Pinpoint the cell where the given text exists, returning its [X, Y] midpoint coordinate. 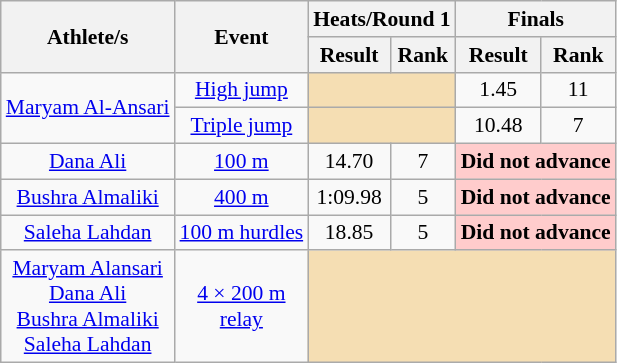
4 × 200 m relay [242, 307]
High jump [242, 90]
Heats/Round 1 [382, 19]
Dana Ali [88, 162]
10.48 [498, 126]
Maryam Al-Ansari [88, 108]
18.85 [349, 233]
100 m [242, 162]
Bushra Almaliki [88, 197]
Triple jump [242, 126]
Athlete/s [88, 36]
Saleha Lahdan [88, 233]
100 m hurdles [242, 233]
11 [578, 90]
Event [242, 36]
1.45 [498, 90]
14.70 [349, 162]
Maryam AlansariDana AliBushra AlmalikiSaleha Lahdan [88, 307]
1:09.98 [349, 197]
400 m [242, 197]
Finals [536, 19]
